Provide the (x, y) coordinate of the cell's center where the given text is located.  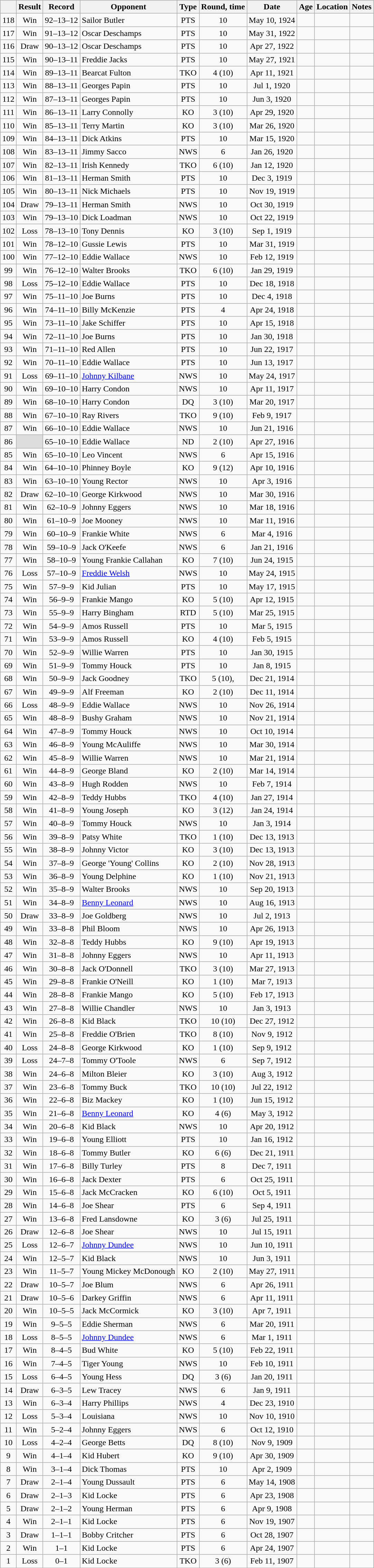
40 (8, 1048)
Jan 30, 1915 (272, 652)
Mar 25, 1915 (272, 613)
58–10–9 (62, 560)
33–8–8 (62, 929)
Oct 25, 1911 (272, 1179)
19 (8, 1324)
90–13–11 (62, 60)
48–8–9 (62, 718)
Jun 10, 1911 (272, 1245)
Dec 11, 1914 (272, 692)
2 (8, 1548)
Tommy O'Toole (129, 1061)
95 (8, 323)
Dec 27, 1912 (272, 1021)
28 (8, 1205)
97 (8, 297)
Aug 16, 1913 (272, 903)
Oct 5, 1911 (272, 1192)
66 (8, 705)
74 (8, 600)
Freddie Jacks (129, 60)
86–13–11 (62, 112)
83 (8, 481)
29 (8, 1192)
Harry Phillips (129, 1403)
55–9–9 (62, 613)
37 (8, 1087)
38–8–9 (62, 850)
8–5–5 (62, 1337)
49 (8, 929)
53 (8, 876)
20 (8, 1311)
73 (8, 613)
59–10–9 (62, 547)
Tiger Young (129, 1363)
Gussie Lewis (129, 244)
7 (8, 1482)
Young Herman (129, 1508)
Jan 3, 1914 (272, 824)
14 (8, 1390)
3–1–4 (62, 1469)
107 (8, 165)
George Bland (129, 771)
77–12–10 (62, 257)
90–13–12 (62, 46)
Oct 12, 1910 (272, 1430)
Nov 19, 1907 (272, 1522)
Biz Mackey (129, 1100)
82–13–11 (62, 165)
44 (8, 995)
Apr 7, 1911 (272, 1311)
Jun 21, 1916 (272, 428)
Bobby Critcher (129, 1535)
Freddie O'Brien (129, 1034)
Dec 3, 1919 (272, 178)
17–6–8 (62, 1166)
35 (8, 1113)
Dec 21, 1911 (272, 1153)
42 (8, 1021)
Sep 7, 1912 (272, 1061)
Nov 9, 1912 (272, 1034)
Joe Blum (129, 1285)
Young Mickey McDonough (129, 1271)
11–5–7 (62, 1271)
6–3–5 (62, 1390)
23–6–8 (62, 1087)
86 (8, 442)
12–6–8 (62, 1232)
Nick Michaels (129, 191)
Billy Turley (129, 1166)
Aug 3, 1912 (272, 1074)
26–8–8 (62, 1021)
85–13–11 (62, 125)
94 (8, 336)
Apr 11, 1921 (272, 73)
102 (8, 231)
Johnny Kilbane (129, 375)
100 (8, 257)
Jan 12, 1920 (272, 165)
Feb 9, 1917 (272, 415)
28–8–8 (62, 995)
9 (12) (223, 468)
Mar 31, 1919 (272, 244)
7 (10) (223, 560)
Young Frankie Callahan (129, 560)
62–10–9 (62, 507)
Feb 17, 1913 (272, 995)
Young Rector (129, 481)
7–4–5 (62, 1363)
Terry Martin (129, 125)
May 17, 1915 (272, 587)
43–8–9 (62, 784)
11 (8, 1430)
3 (8, 1535)
84 (8, 468)
75–12–10 (62, 283)
Dec 7, 1911 (272, 1166)
24 (8, 1258)
101 (8, 244)
Mar 27, 1913 (272, 968)
32–8–8 (62, 942)
76–12–10 (62, 270)
Jun 3, 1920 (272, 99)
Mar 5, 1915 (272, 626)
46 (8, 968)
Dec 23, 1910 (272, 1403)
108 (8, 152)
Nov 21, 1914 (272, 718)
71–11–10 (62, 349)
36 (8, 1100)
6–4–5 (62, 1377)
Kid Hubert (129, 1456)
27–8–8 (62, 1008)
10–5–7 (62, 1285)
Jun 3, 1911 (272, 1258)
113 (8, 86)
99 (8, 270)
Young Joseph (129, 810)
Feb 7, 1914 (272, 784)
90 (8, 389)
16 (8, 1363)
40–8–9 (62, 824)
30–8–8 (62, 968)
1 (8, 1561)
Sep 1, 1919 (272, 231)
Mar 30, 1916 (272, 494)
Jul 2, 1913 (272, 916)
114 (8, 73)
Feb 11, 1907 (272, 1561)
Jack O'Keefe (129, 547)
54 (8, 863)
66–10–10 (62, 428)
89–13–11 (62, 73)
5–2–4 (62, 1430)
Record (62, 7)
Notes (362, 7)
26 (8, 1232)
51 (8, 903)
39 (8, 1061)
Nov 26, 1914 (272, 705)
24–8–8 (62, 1048)
13 (8, 1403)
Opponent (129, 7)
Jan 20, 1911 (272, 1377)
10–5–5 (62, 1311)
79 (8, 534)
Round, time (223, 7)
Irish Kennedy (129, 165)
Jan 26, 1920 (272, 152)
73–11–10 (62, 323)
Mar 26, 1920 (272, 125)
Jul 25, 1911 (272, 1218)
32 (8, 1153)
Jack McCormick (129, 1311)
Mar 1, 1911 (272, 1337)
2–1–2 (62, 1508)
George Betts (129, 1443)
64 (8, 731)
58 (8, 810)
May 31, 1922 (272, 33)
48–9–9 (62, 705)
Nov 21, 1913 (272, 876)
52 (8, 889)
56 (8, 837)
47–8–9 (62, 731)
RTD (188, 613)
41 (8, 1034)
79–13–11 (62, 205)
67 (8, 692)
Phil Bloom (129, 929)
Jul 22, 1912 (272, 1087)
4–1–4 (62, 1456)
69 (8, 665)
Mar 11, 1916 (272, 520)
72–11–10 (62, 336)
Jimmy Sacco (129, 152)
33–8–9 (62, 916)
109 (8, 138)
Mar 20, 1917 (272, 402)
Apr 26, 1913 (272, 929)
80–13–11 (62, 191)
4–2–4 (62, 1443)
22–6–8 (62, 1100)
Red Allen (129, 349)
Apr 2, 1909 (272, 1469)
6–3–4 (62, 1403)
50 (8, 916)
78–12–10 (62, 244)
Dec 21, 1914 (272, 679)
110 (8, 125)
71 (8, 639)
76 (8, 573)
Oct 30, 1919 (272, 205)
68 (8, 679)
47 (8, 955)
24–7–8 (62, 1061)
25–8–8 (62, 1034)
Result (30, 7)
Alf Freeman (129, 692)
Nov 28, 1913 (272, 863)
Apr 3, 1916 (272, 481)
Feb 22, 1911 (272, 1350)
Apr 24, 1907 (272, 1548)
22 (8, 1285)
Location (332, 7)
24–6–8 (62, 1074)
Mar 7, 1913 (272, 981)
52–9–9 (62, 652)
Jan 16, 1912 (272, 1140)
Dec 18, 1918 (272, 283)
Dec 4, 1918 (272, 297)
91–13–12 (62, 33)
106 (8, 178)
45–8–9 (62, 758)
Apr 30, 1909 (272, 1456)
Apr 12, 1915 (272, 600)
88 (8, 415)
41–8–9 (62, 810)
Jan 30, 1918 (272, 336)
15 (8, 1377)
51–9–9 (62, 665)
Feb 10, 1911 (272, 1363)
Mar 21, 1914 (272, 758)
60 (8, 784)
54–9–9 (62, 626)
3 (12) (223, 810)
83–13–11 (62, 152)
Jul 15, 1911 (272, 1232)
Jake Schiffer (129, 323)
48 (8, 942)
Type (188, 7)
Frankie White (129, 534)
Lew Tracey (129, 1390)
Nov 10, 1910 (272, 1416)
May 24, 1915 (272, 573)
Apr 11, 1917 (272, 389)
Tommy Buck (129, 1087)
Jun 15, 1912 (272, 1100)
13–6–8 (62, 1218)
Young Delphine (129, 876)
96 (8, 310)
Tommy Butler (129, 1153)
Young Dussault (129, 1482)
Jan 29, 1919 (272, 270)
68–10–10 (62, 402)
42–8–9 (62, 797)
31–8–8 (62, 955)
56–9–9 (62, 600)
Apr 15, 1918 (272, 323)
Jack Dexter (129, 1179)
33 (8, 1140)
65 (8, 718)
69–11–10 (62, 375)
Oct 22, 1919 (272, 218)
19–6–8 (62, 1140)
16–6–8 (62, 1179)
Jack Goodney (129, 679)
21 (8, 1298)
17 (8, 1350)
Apr 20, 1912 (272, 1126)
Mar 14, 1914 (272, 771)
104 (8, 205)
2–1–1 (62, 1522)
117 (8, 33)
Dick Loadman (129, 218)
82 (8, 494)
Joe Goldberg (129, 916)
36–8–9 (62, 876)
29–8–8 (62, 981)
Apr 29, 1920 (272, 112)
18–6–8 (62, 1153)
Hugh Rodden (129, 784)
38 (8, 1074)
Darkey Griffin (129, 1298)
78 (8, 547)
85 (8, 455)
20–6–8 (62, 1126)
Bearcat Fulton (129, 73)
Eddie Sherman (129, 1324)
Young Hess (129, 1377)
88–13–11 (62, 86)
Apr 11, 1911 (272, 1298)
57–9–9 (62, 587)
Patsy White (129, 837)
Young McAuliffe (129, 744)
45 (8, 981)
87 (8, 428)
1–1 (62, 1548)
Dick Atkins (129, 138)
39–8–9 (62, 837)
49–9–9 (62, 692)
Jul 1, 1920 (272, 86)
Larry Connolly (129, 112)
77 (8, 560)
50–9–9 (62, 679)
115 (8, 60)
Sep 20, 1913 (272, 889)
Apr 24, 1918 (272, 310)
79–13–10 (62, 218)
78–13–10 (62, 231)
ND (188, 442)
Ray Rivers (129, 415)
12–6–7 (62, 1245)
Apr 9, 1908 (272, 1508)
Apr 11, 1913 (272, 955)
Mar 20, 1911 (272, 1324)
23 (8, 1271)
Mar 18, 1916 (272, 507)
53–9–9 (62, 639)
14–6–8 (62, 1205)
May 27, 1921 (272, 60)
Kid Julian (129, 587)
Mar 30, 1914 (272, 744)
2–1–3 (62, 1495)
46–8–9 (62, 744)
75–11–10 (62, 297)
21–6–8 (62, 1113)
5 (8, 1508)
105 (8, 191)
Jack McCracken (129, 1192)
9–5–5 (62, 1324)
Jack O'Donnell (129, 968)
Johnny Victor (129, 850)
Apr 26, 1911 (272, 1285)
18 (8, 1337)
62–10–10 (62, 494)
Feb 5, 1915 (272, 639)
92–13–12 (62, 20)
Sep 4, 1911 (272, 1205)
2–1–4 (62, 1482)
Billy McKenzie (129, 310)
Mar 15, 1920 (272, 138)
8–4–5 (62, 1350)
87–13–11 (62, 99)
Apr 19, 1913 (272, 942)
12–5–7 (62, 1258)
43 (8, 1008)
5–3–4 (62, 1416)
63 (8, 744)
Jan 21, 1916 (272, 547)
69–10–10 (62, 389)
Jan 3, 1913 (272, 1008)
111 (8, 112)
37–8–9 (62, 863)
Harry Bingham (129, 613)
Age (306, 7)
15–6–8 (62, 1192)
Tony Dennis (129, 231)
67–10–10 (62, 415)
25 (8, 1245)
Jun 13, 1917 (272, 362)
89 (8, 402)
Dick Thomas (129, 1469)
Apr 15, 1916 (272, 455)
Fred Lansdowne (129, 1218)
81–13–11 (62, 178)
103 (8, 218)
55 (8, 850)
1–1–1 (62, 1535)
Leo Vincent (129, 455)
Bud White (129, 1350)
57–10–9 (62, 573)
61–10–9 (62, 520)
Apr 10, 1916 (272, 468)
Phinney Boyle (129, 468)
92 (8, 362)
Jan 27, 1914 (272, 797)
27 (8, 1218)
Mar 4, 1916 (272, 534)
Oct 10, 1914 (272, 731)
10–5–6 (62, 1298)
May 10, 1924 (272, 20)
64–10–10 (62, 468)
Apr 27, 1916 (272, 442)
Oct 28, 1907 (272, 1535)
31 (8, 1166)
118 (8, 20)
Joe Mooney (129, 520)
12 (8, 1416)
Nov 9, 1909 (272, 1443)
70 (8, 652)
98 (8, 283)
Jun 22, 1917 (272, 349)
Jan 8, 1915 (272, 665)
Louisiana (129, 1416)
62 (8, 758)
Apr 23, 1908 (272, 1495)
Apr 27, 1922 (272, 46)
80 (8, 520)
Jun 24, 1915 (272, 560)
70–11–10 (62, 362)
6 (6) (223, 1153)
Nov 19, 1919 (272, 191)
59 (8, 797)
84–13–11 (62, 138)
61 (8, 771)
Jan 9, 1911 (272, 1390)
Feb 12, 1919 (272, 257)
May 14, 1908 (272, 1482)
Milton Bleier (129, 1074)
81 (8, 507)
72 (8, 626)
Young Elliott (129, 1140)
34 (8, 1126)
Bushy Graham (129, 718)
116 (8, 46)
George 'Young' Collins (129, 863)
91 (8, 375)
112 (8, 99)
May 27, 1911 (272, 1271)
4 (6) (223, 1113)
Jan 24, 1914 (272, 810)
0–1 (62, 1561)
63–10–10 (62, 481)
57 (8, 824)
74–11–10 (62, 310)
35–8–9 (62, 889)
44–8–9 (62, 771)
May 3, 1912 (272, 1113)
Date (272, 7)
Sep 9, 1912 (272, 1048)
Willie Chandler (129, 1008)
34–8–9 (62, 903)
30 (8, 1179)
Freddie Welsh (129, 573)
93 (8, 349)
Frankie O'Neill (129, 981)
9 (8, 1456)
75 (8, 587)
5 (10), (223, 679)
Sailor Butler (129, 20)
May 24, 1917 (272, 375)
60–10–9 (62, 534)
